Capture the cell that displays the provided text and extract its [x, y] central coordinate. 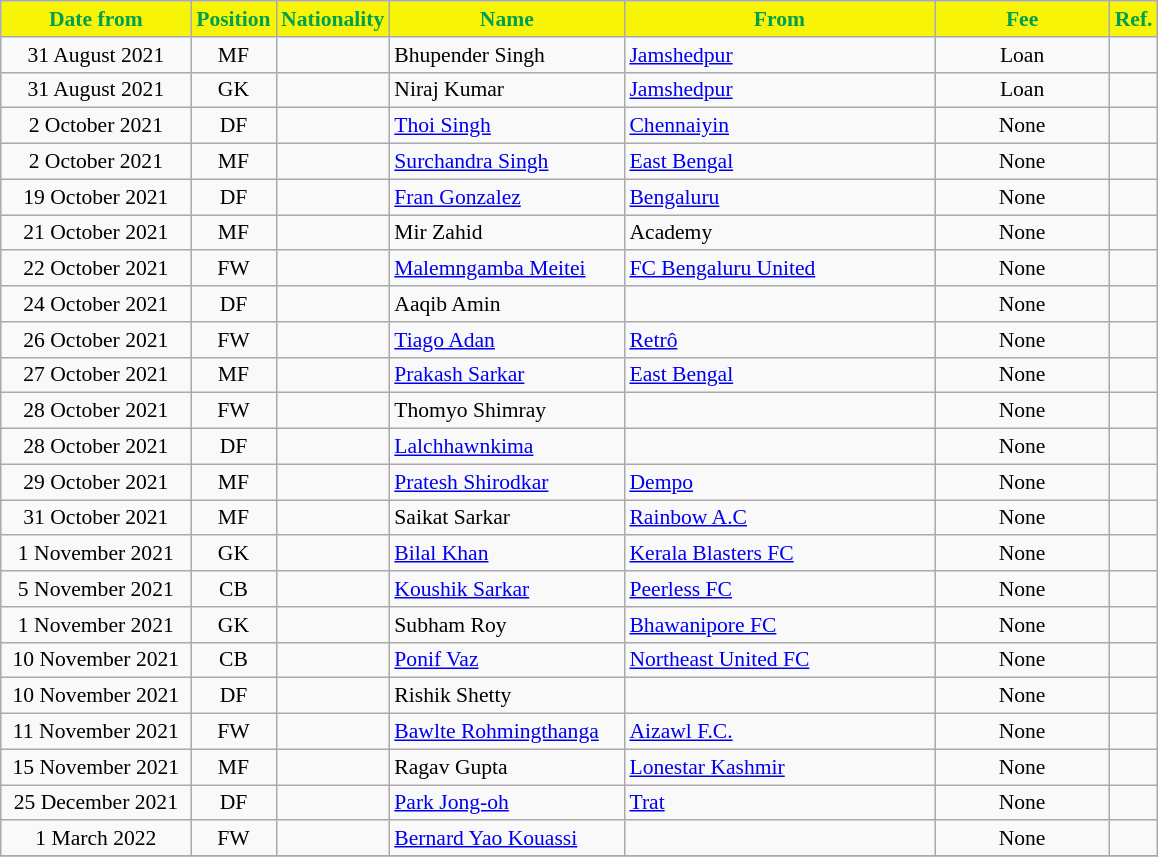
Aaqib Amin [506, 304]
Chennaiyin [779, 126]
Position [234, 19]
21 October 2021 [96, 233]
Ponif Vaz [506, 660]
Bengaluru [779, 197]
Peerless FC [779, 589]
Dempo [779, 482]
Bhupender Singh [506, 55]
Surchandra Singh [506, 162]
Rishik Shetty [506, 696]
Bhawanipore FC [779, 625]
Fran Gonzalez [506, 197]
5 November 2021 [96, 589]
Park Jong-oh [506, 803]
FC Bengaluru United [779, 269]
Ragav Gupta [506, 767]
Fee [1022, 19]
Date from [96, 19]
Kerala Blasters FC [779, 554]
Name [506, 19]
Malemngamba Meitei [506, 269]
27 October 2021 [96, 375]
Thoi Singh [506, 126]
29 October 2021 [96, 482]
Niraj Kumar [506, 90]
Aizawl F.C. [779, 732]
From [779, 19]
Bilal Khan [506, 554]
1 March 2022 [96, 839]
Rainbow A.C [779, 518]
Ref. [1134, 19]
25 December 2021 [96, 803]
Mir Zahid [506, 233]
15 November 2021 [96, 767]
19 October 2021 [96, 197]
11 November 2021 [96, 732]
Thomyo Shimray [506, 411]
Prakash Sarkar [506, 375]
Koushik Sarkar [506, 589]
31 October 2021 [96, 518]
Bernard Yao Kouassi [506, 839]
Lonestar Kashmir [779, 767]
Tiago Adan [506, 340]
Trat [779, 803]
22 October 2021 [96, 269]
Academy [779, 233]
Saikat Sarkar [506, 518]
Northeast United FC [779, 660]
26 October 2021 [96, 340]
Subham Roy [506, 625]
Pratesh Shirodkar [506, 482]
Nationality [332, 19]
Bawlte Rohmingthanga [506, 732]
24 October 2021 [96, 304]
Retrô [779, 340]
Lalchhawnkima [506, 447]
